Determine the (x, y) coordinate at the center of the cell enclosing the given text.  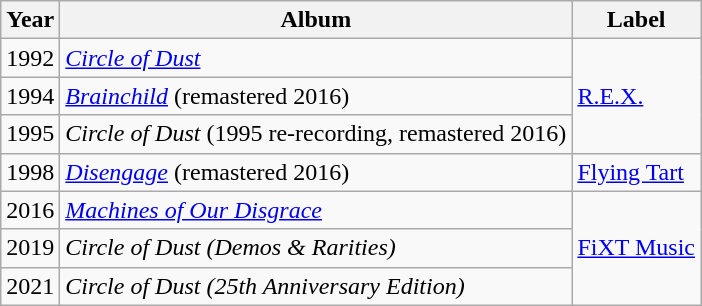
1992 (30, 58)
Brainchild (remastered 2016) (316, 96)
Circle of Dust (1995 re-recording, remastered 2016) (316, 134)
2019 (30, 248)
Label (636, 20)
Year (30, 20)
1995 (30, 134)
Circle of Dust (316, 58)
Disengage (remastered 2016) (316, 172)
FiXT Music (636, 248)
Circle of Dust (25th Anniversary Edition) (316, 286)
2021 (30, 286)
Album (316, 20)
2016 (30, 210)
1994 (30, 96)
R.E.X. (636, 96)
Circle of Dust (Demos & Rarities) (316, 248)
Machines of Our Disgrace (316, 210)
Flying Tart (636, 172)
1998 (30, 172)
